For the text-containing cell, return its midpoint in [X, Y] coordinate format. 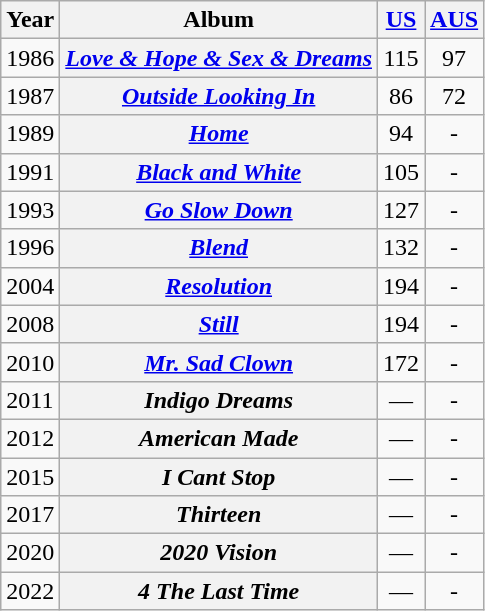
2011 [30, 400]
1996 [30, 248]
2022 [30, 591]
Outside Looking In [219, 96]
2017 [30, 515]
Mr. Sad Clown [219, 362]
1989 [30, 134]
US [402, 20]
72 [454, 96]
2015 [30, 477]
2004 [30, 286]
Still [219, 324]
172 [402, 362]
94 [402, 134]
2020 Vision [219, 553]
127 [402, 210]
1991 [30, 172]
105 [402, 172]
2020 [30, 553]
Blend [219, 248]
Indigo Dreams [219, 400]
Go Slow Down [219, 210]
Resolution [219, 286]
Thirteen [219, 515]
American Made [219, 438]
Year [30, 20]
1993 [30, 210]
86 [402, 96]
2012 [30, 438]
115 [402, 58]
2010 [30, 362]
1987 [30, 96]
1986 [30, 58]
Black and White [219, 172]
2008 [30, 324]
Love & Hope & Sex & Dreams [219, 58]
4 The Last Time [219, 591]
Album [219, 20]
132 [402, 248]
AUS [454, 20]
97 [454, 58]
I Cant Stop [219, 477]
Home [219, 134]
